Scan for the cell matching the given text and deliver its (x, y) coordinate at center. 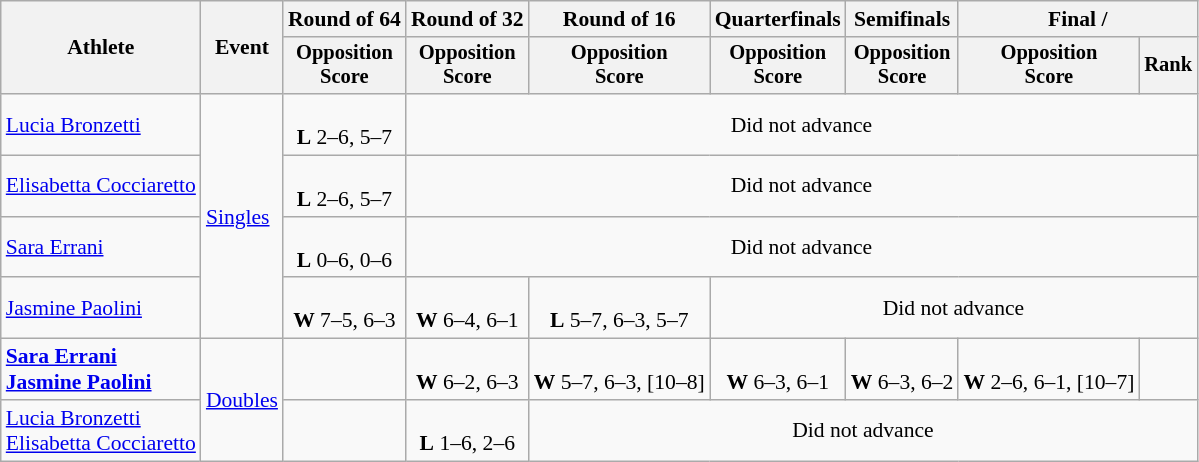
L 1–6, 2–6 (468, 430)
Round of 16 (620, 19)
Jasmine Paolini (101, 308)
Athlete (101, 48)
Singles (242, 216)
W 7–5, 6–3 (344, 308)
W 2–6, 6–1, [10–7] (1048, 370)
Doubles (242, 400)
Event (242, 48)
Final / (1078, 19)
Sara ErraniJasmine Paolini (101, 370)
L 5–7, 6–3, 5–7 (620, 308)
Elisabetta Cocciaretto (101, 186)
Lucia Bronzetti (101, 124)
L 0–6, 0–6 (344, 248)
Quarterfinals (778, 19)
Lucia BronzettiElisabetta Cocciaretto (101, 430)
W 5–7, 6–3, [10–8] (620, 370)
Semifinals (902, 19)
Sara Errani (101, 248)
W 6–4, 6–1 (468, 308)
Rank (1168, 66)
W 6–3, 6–1 (778, 370)
W 6–2, 6–3 (468, 370)
Round of 32 (468, 19)
Round of 64 (344, 19)
W 6–3, 6–2 (902, 370)
